Determine the (x, y) coordinate at the center of the cell enclosing the given text.  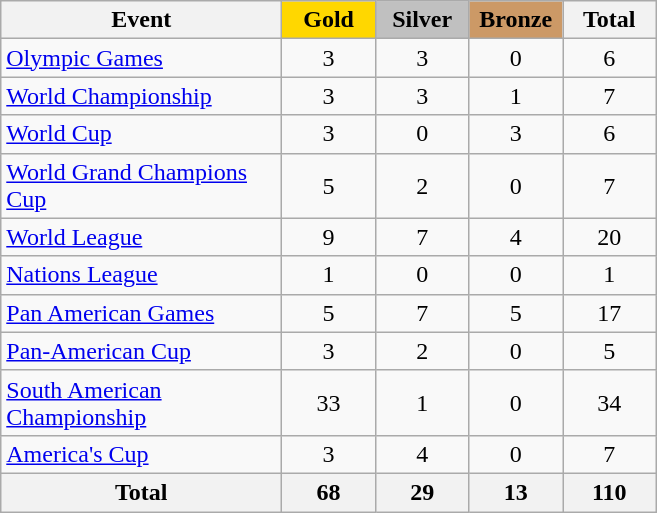
Bronze (516, 20)
17 (609, 313)
68 (329, 492)
World Championship (142, 96)
Pan American Games (142, 313)
Olympic Games (142, 58)
Pan-American Cup (142, 351)
South American Championship (142, 402)
29 (422, 492)
33 (329, 402)
13 (516, 492)
World Cup (142, 134)
20 (609, 237)
34 (609, 402)
Event (142, 20)
110 (609, 492)
World Grand Champions Cup (142, 186)
World League (142, 237)
America's Cup (142, 454)
Gold (329, 20)
Nations League (142, 275)
9 (329, 237)
Silver (422, 20)
